Return the [x, y] coordinate for the center point of the cell that contains the specified text.  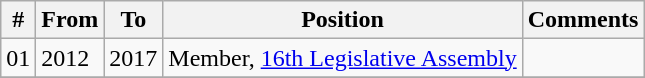
Comments [583, 20]
01 [18, 58]
Position [342, 20]
From [70, 20]
2012 [70, 58]
2017 [134, 58]
# [18, 20]
To [134, 20]
Member, 16th Legislative Assembly [342, 58]
